Return (x, y) of the center of cell containing provided text 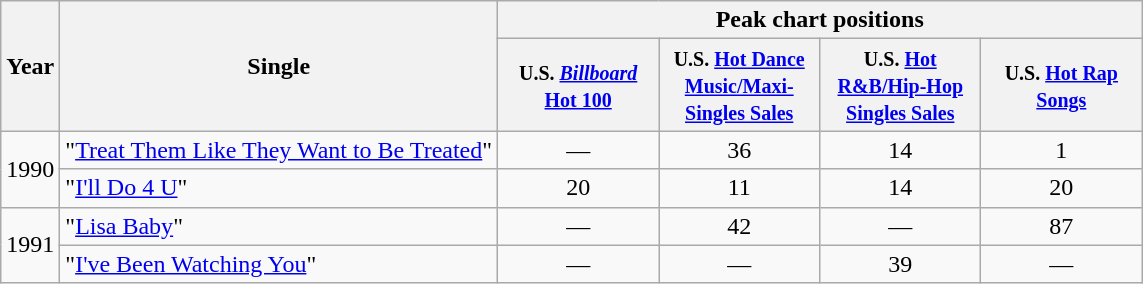
11 (740, 188)
U.S. Billboard Hot 100 (578, 85)
U.S. Hot Dance Music/Maxi-Singles Sales (740, 85)
"I'll Do 4 U" (279, 188)
87 (1062, 226)
Single (279, 66)
U.S. Hot Rap Songs (1062, 85)
Peak chart positions (820, 20)
42 (740, 226)
1 (1062, 150)
Year (30, 66)
U.S. Hot R&B/Hip-Hop Singles Sales (900, 85)
39 (900, 264)
"Treat Them Like They Want to Be Treated" (279, 150)
1991 (30, 245)
1990 (30, 169)
"I've Been Watching You" (279, 264)
36 (740, 150)
"Lisa Baby" (279, 226)
